Extract the (x, y) coordinate from the center of the cell holding the provided text.  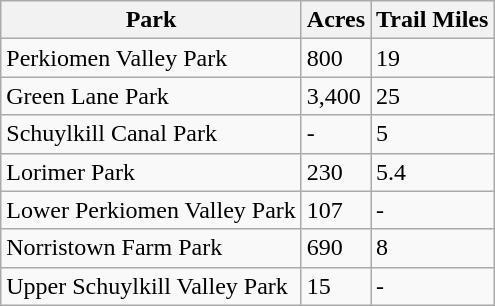
15 (336, 286)
Green Lane Park (152, 96)
5.4 (432, 172)
25 (432, 96)
Lorimer Park (152, 172)
690 (336, 248)
107 (336, 210)
800 (336, 58)
8 (432, 248)
Schuylkill Canal Park (152, 134)
Park (152, 20)
Lower Perkiomen Valley Park (152, 210)
Acres (336, 20)
Norristown Farm Park (152, 248)
19 (432, 58)
Upper Schuylkill Valley Park (152, 286)
Perkiomen Valley Park (152, 58)
230 (336, 172)
3,400 (336, 96)
5 (432, 134)
Trail Miles (432, 20)
